Return [X, Y] of the center of cell containing provided text 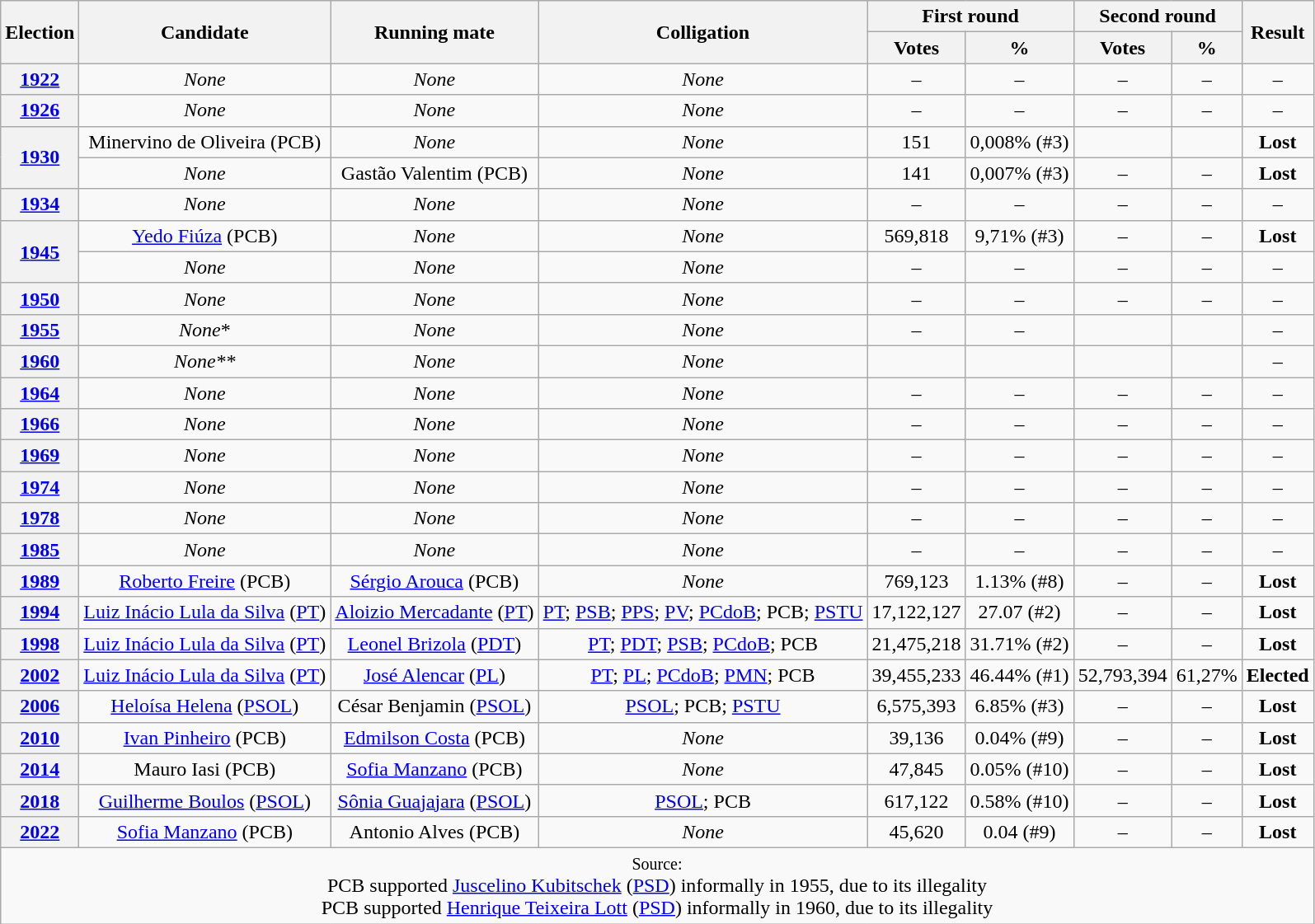
None* [204, 330]
Yedo Fiúza (PCB) [204, 236]
141 [917, 173]
1.13% (#8) [1019, 581]
1930 [40, 157]
47,845 [917, 769]
César Benjamin (PSOL) [434, 706]
1926 [40, 110]
2018 [40, 800]
0,007% (#3) [1019, 173]
0.04 (#9) [1019, 832]
1964 [40, 393]
Gastão Valentim (PCB) [434, 173]
1960 [40, 361]
0.04% (#9) [1019, 738]
PT; PL; PCdoB; PMN; PCB [702, 675]
45,620 [917, 832]
39,455,233 [917, 675]
Roberto Freire (PCB) [204, 581]
PT; PDT; PSB; PCdoB; PCB [702, 644]
46.44% (#1) [1019, 675]
Result [1278, 32]
First round [970, 16]
52,793,394 [1123, 675]
6.85% (#3) [1019, 706]
1922 [40, 79]
Guilherme Boulos (PSOL) [204, 800]
2014 [40, 769]
Heloísa Helena (PSOL) [204, 706]
1989 [40, 581]
PSOL; PCB [702, 800]
Antonio Alves (PCB) [434, 832]
6,575,393 [917, 706]
None** [204, 361]
Sônia Guajajara (PSOL) [434, 800]
0.58% (#10) [1019, 800]
2002 [40, 675]
1994 [40, 612]
Running mate [434, 32]
Second round [1158, 16]
569,818 [917, 236]
2022 [40, 832]
Leonel Brizola (PDT) [434, 644]
PT; PSB; PPS; PV; PCdoB; PCB; PSTU [702, 612]
2006 [40, 706]
Election [40, 32]
Colligation [702, 32]
Elected [1278, 675]
0.05% (#10) [1019, 769]
617,122 [917, 800]
2010 [40, 738]
769,123 [917, 581]
Sérgio Arouca (PCB) [434, 581]
Ivan Pinheiro (PCB) [204, 738]
61,27% [1207, 675]
27.07 (#2) [1019, 612]
1974 [40, 487]
1966 [40, 424]
PSOL; PCB; PSTU [702, 706]
1985 [40, 550]
1934 [40, 204]
1945 [40, 251]
151 [917, 142]
1998 [40, 644]
José Alencar (PL) [434, 675]
1950 [40, 298]
0,008% (#3) [1019, 142]
17,122,127 [917, 612]
Candidate [204, 32]
1969 [40, 456]
Mauro Iasi (PCB) [204, 769]
Minervino de Oliveira (PCB) [204, 142]
9,71% (#3) [1019, 236]
39,136 [917, 738]
21,475,218 [917, 644]
1978 [40, 518]
Edmilson Costa (PCB) [434, 738]
1955 [40, 330]
31.71% (#2) [1019, 644]
Aloizio Mercadante (PT) [434, 612]
